Find where the given text appears and provide that cell's center as [X, Y] coordinate. 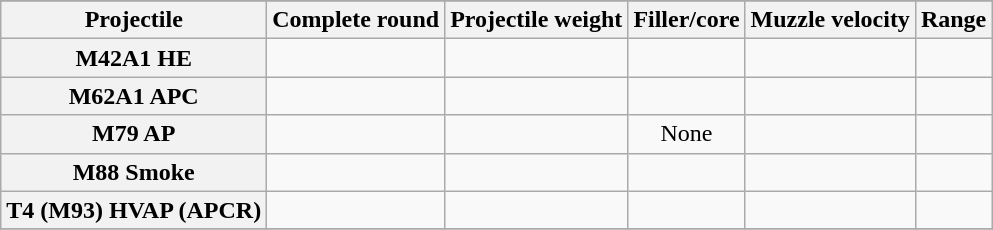
Filler/core [686, 20]
Complete round [356, 20]
T4 (M93) HVAP (APCR) [134, 210]
None [686, 134]
Projectile weight [536, 20]
M79 AP [134, 134]
M88 Smoke [134, 172]
Projectile [134, 20]
M62A1 APC [134, 96]
Range [953, 20]
M42A1 HE [134, 58]
Muzzle velocity [830, 20]
